Locate the cell with the specified text and output its [x, y] center coordinate. 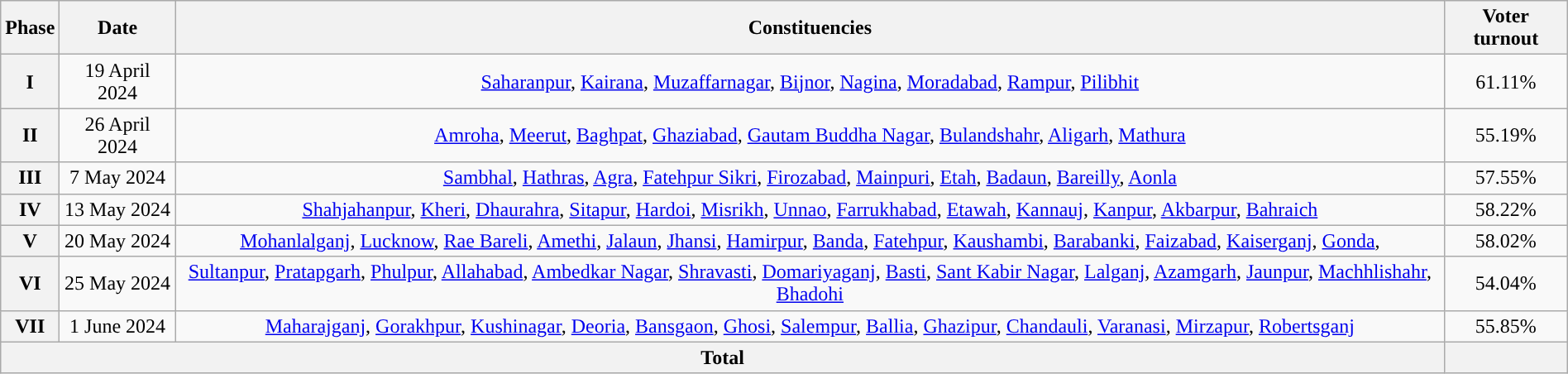
55.85% [1505, 326]
Maharajganj, Gorakhpur, Kushinagar, Deoria, Bansgaon, Ghosi, Salempur, Ballia, Ghazipur, Chandauli, Varanasi, Mirzapur, Robertsganj [810, 326]
57.55% [1505, 178]
54.04% [1505, 283]
55.19% [1505, 136]
VII [30, 326]
Saharanpur, Kairana, Muzaffarnagar, Bijnor, Nagina, Moradabad, Rampur, Pilibhit [810, 81]
Phase [30, 28]
1 June 2024 [117, 326]
58.02% [1505, 241]
7 May 2024 [117, 178]
13 May 2024 [117, 209]
26 April 2024 [117, 136]
Constituencies [810, 28]
Voter turnout [1505, 28]
II [30, 136]
20 May 2024 [117, 241]
I [30, 81]
Amroha, Meerut, Baghpat, Ghaziabad, Gautam Buddha Nagar, Bulandshahr, Aligarh, Mathura [810, 136]
V [30, 241]
61.11% [1505, 81]
25 May 2024 [117, 283]
Shahjahanpur, Kheri, Dhaurahra, Sitapur, Hardoi, Misrikh, Unnao, Farrukhabad, Etawah, Kannauj, Kanpur, Akbarpur, Bahraich [810, 209]
Date [117, 28]
Sambhal, Hathras, Agra, Fatehpur Sikri, Firozabad, Mainpuri, Etah, Badaun, Bareilly, Aonla [810, 178]
Mohanlalganj, Lucknow, Rae Bareli, Amethi, Jalaun, Jhansi, Hamirpur, Banda, Fatehpur, Kaushambi, Barabanki, Faizabad, Kaiserganj, Gonda, [810, 241]
Total [723, 357]
III [30, 178]
VI [30, 283]
IV [30, 209]
58.22% [1505, 209]
19 April 2024 [117, 81]
